For the text-containing cell, return its midpoint in [x, y] coordinate format. 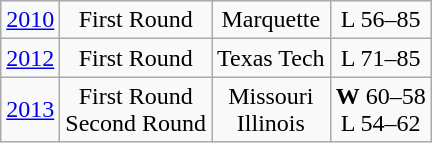
First RoundSecond Round [136, 110]
Marquette [272, 20]
Texas Tech [272, 58]
L 71–85 [380, 58]
MissouriIllinois [272, 110]
L 56–85 [380, 20]
2013 [30, 110]
2010 [30, 20]
W 60–58L 54–62 [380, 110]
2012 [30, 58]
